Output the (x, y) coordinate of the center of the cell containing the given text.  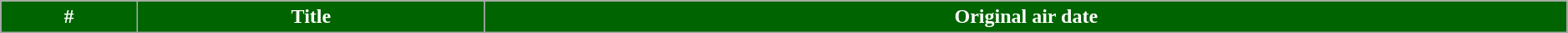
# (69, 17)
Original air date (1026, 17)
Title (311, 17)
